Identify which cell holds the provided text, then report its [x, y] central coordinate. 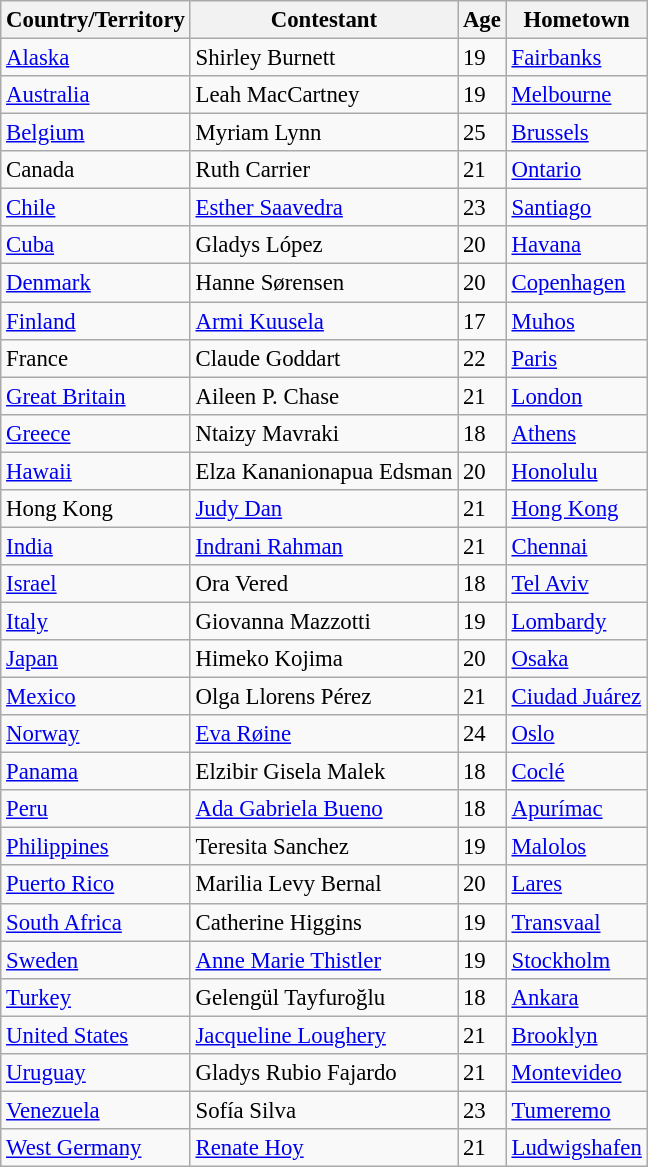
17 [482, 321]
Muhos [576, 321]
United States [96, 1035]
Cuba [96, 245]
Contestant [324, 20]
Paris [576, 358]
Stockholm [576, 960]
Elzibir Gisela Malek [324, 772]
Olga Llorens Pérez [324, 697]
Australia [96, 95]
Gelengül Tayfuroğlu [324, 997]
Indrani Rahman [324, 546]
Catherine Higgins [324, 922]
Ora Vered [324, 584]
Coclé [576, 772]
Mexico [96, 697]
25 [482, 133]
Apurímac [576, 809]
Hometown [576, 20]
Puerto Rico [96, 885]
24 [482, 734]
Honolulu [576, 471]
Sofía Silva [324, 1110]
Tel Aviv [576, 584]
Athens [576, 433]
22 [482, 358]
Israel [96, 584]
Chennai [576, 546]
Brussels [576, 133]
Canada [96, 170]
Tumeremo [576, 1110]
Ada Gabriela Bueno [324, 809]
Havana [576, 245]
Teresita Sanchez [324, 847]
Gladys López [324, 245]
Turkey [96, 997]
India [96, 546]
Osaka [576, 659]
Ontario [576, 170]
Ruth Carrier [324, 170]
Armi Kuusela [324, 321]
Giovanna Mazzotti [324, 621]
Ciudad Juárez [576, 697]
Marilia Levy Bernal [324, 885]
Finland [96, 321]
Montevideo [576, 1073]
Transvaal [576, 922]
Jacqueline Loughery [324, 1035]
Ankara [576, 997]
Myriam Lynn [324, 133]
Italy [96, 621]
Oslo [576, 734]
Aileen P. Chase [324, 396]
Norway [96, 734]
Denmark [96, 283]
Peru [96, 809]
Lares [576, 885]
Alaska [96, 58]
Melbourne [576, 95]
Sweden [96, 960]
Shirley Burnett [324, 58]
West Germany [96, 1148]
Uruguay [96, 1073]
Judy Dan [324, 509]
Belgium [96, 133]
Japan [96, 659]
Panama [96, 772]
Claude Goddart [324, 358]
Copenhagen [576, 283]
Ludwigshafen [576, 1148]
Gladys Rubio Fajardo [324, 1073]
Renate Hoy [324, 1148]
Philippines [96, 847]
Santiago [576, 208]
Lombardy [576, 621]
London [576, 396]
Great Britain [96, 396]
Venezuela [96, 1110]
South Africa [96, 922]
Elza Kananionapua Edsman [324, 471]
Eva Røine [324, 734]
Himeko Kojima [324, 659]
Esther Saavedra [324, 208]
Ntaizy Mavraki [324, 433]
Malolos [576, 847]
Age [482, 20]
Country/Territory [96, 20]
Anne Marie Thistler [324, 960]
Chile [96, 208]
Greece [96, 433]
Brooklyn [576, 1035]
Hawaii [96, 471]
Hanne Sørensen [324, 283]
Leah MacCartney [324, 95]
France [96, 358]
Fairbanks [576, 58]
